Pinpoint the cell where the given text exists, returning its [x, y] midpoint coordinate. 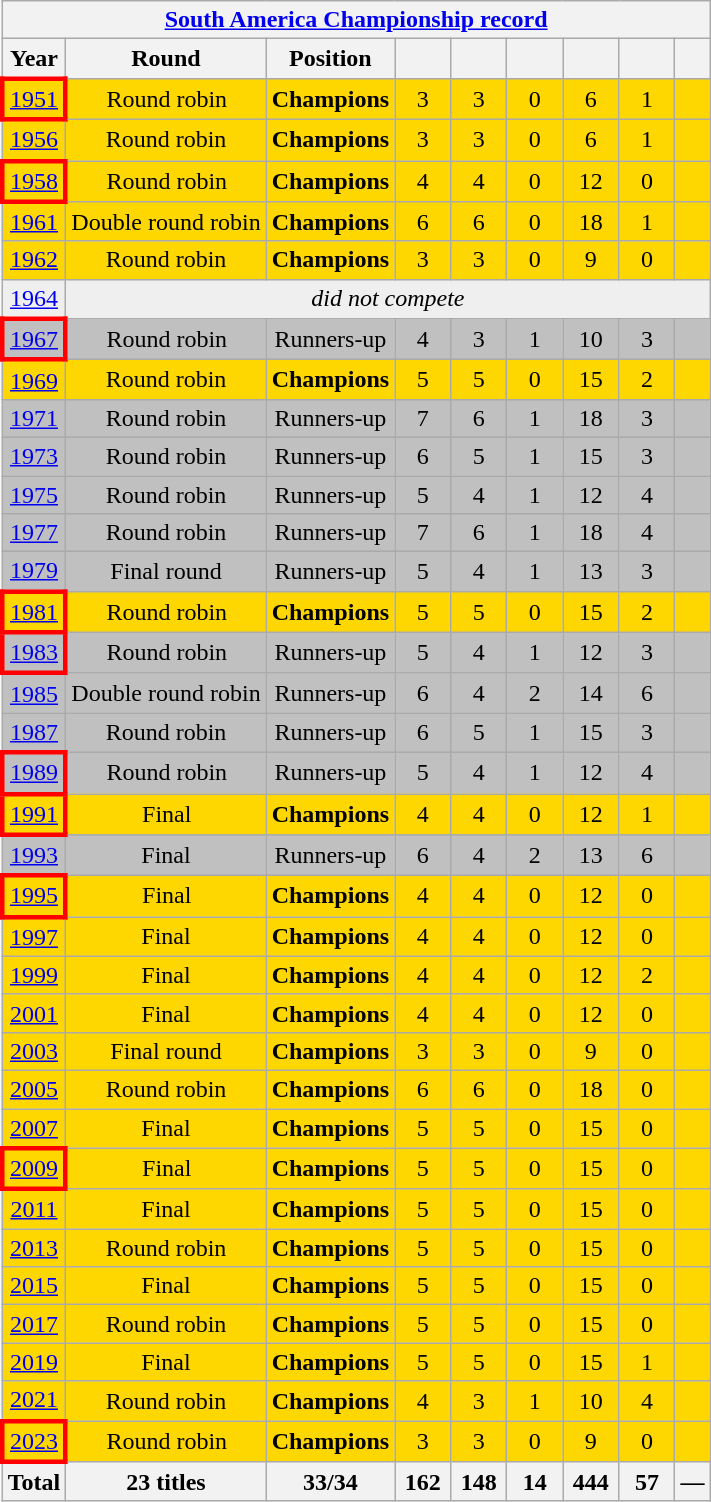
2021 [34, 1401]
33/34 [330, 1482]
1983 [34, 652]
57 [647, 1482]
2005 [34, 1089]
1977 [34, 533]
1969 [34, 380]
1962 [34, 260]
1951 [34, 98]
1956 [34, 140]
1991 [34, 814]
2009 [34, 1168]
1987 [34, 733]
2023 [34, 1440]
1964 [34, 299]
1995 [34, 896]
1997 [34, 937]
2017 [34, 1324]
2003 [34, 1051]
1967 [34, 340]
2019 [34, 1362]
Round [166, 59]
2011 [34, 1209]
1985 [34, 693]
South America Championship record [356, 20]
2013 [34, 1248]
1961 [34, 222]
Total [34, 1482]
Year [34, 59]
2007 [34, 1128]
162 [423, 1482]
2001 [34, 1013]
did not compete [388, 299]
1958 [34, 180]
— [692, 1482]
1981 [34, 612]
444 [591, 1482]
Position [330, 59]
1973 [34, 456]
1993 [34, 856]
1989 [34, 772]
1999 [34, 975]
1971 [34, 418]
1979 [34, 572]
148 [479, 1482]
1975 [34, 495]
2015 [34, 1286]
23 titles [166, 1482]
